From the cell containing the given text, extract its center point as [X, Y] coordinate. 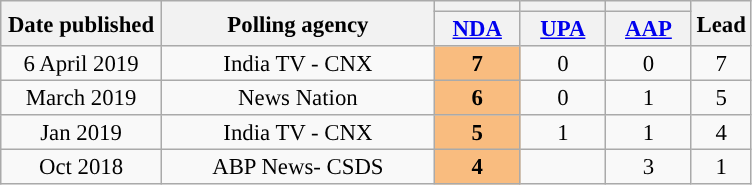
News Nation [298, 98]
6 [477, 98]
March 2019 [82, 98]
6 April 2019 [82, 64]
Oct 2018 [82, 168]
ABP News- CSDS [298, 168]
AAP [649, 30]
Date published [82, 24]
Jan 2019 [82, 132]
UPA [563, 30]
Polling agency [298, 24]
NDA [477, 30]
Lead [721, 24]
3 [649, 168]
